Capture the cell that displays the provided text and extract its [X, Y] central coordinate. 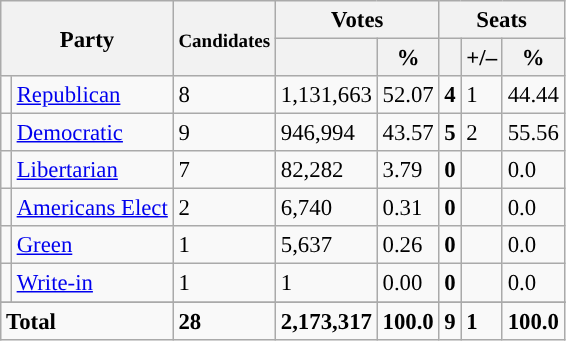
0.00 [408, 283]
Green [92, 245]
43.57 [408, 133]
Americans Elect [92, 208]
Total [87, 321]
55.56 [533, 133]
7 [224, 170]
Seats [502, 20]
0.26 [408, 245]
+/– [482, 58]
44.44 [533, 95]
Libertarian [92, 170]
4 [450, 95]
3.79 [408, 170]
Votes [357, 20]
82,282 [326, 170]
8 [224, 95]
Candidates [224, 38]
52.07 [408, 95]
Republican [92, 95]
2,173,317 [326, 321]
Democratic [92, 133]
Write-in [92, 283]
5,637 [326, 245]
Party [87, 38]
5 [450, 133]
946,994 [326, 133]
0.31 [408, 208]
6,740 [326, 208]
28 [224, 321]
1,131,663 [326, 95]
